Return [x, y] of the center of cell containing provided text 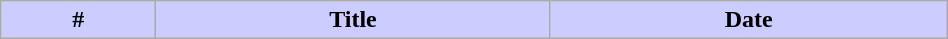
# [78, 20]
Title [353, 20]
Date [748, 20]
